Find where the given text appears and provide that cell's center as (x, y) coordinate. 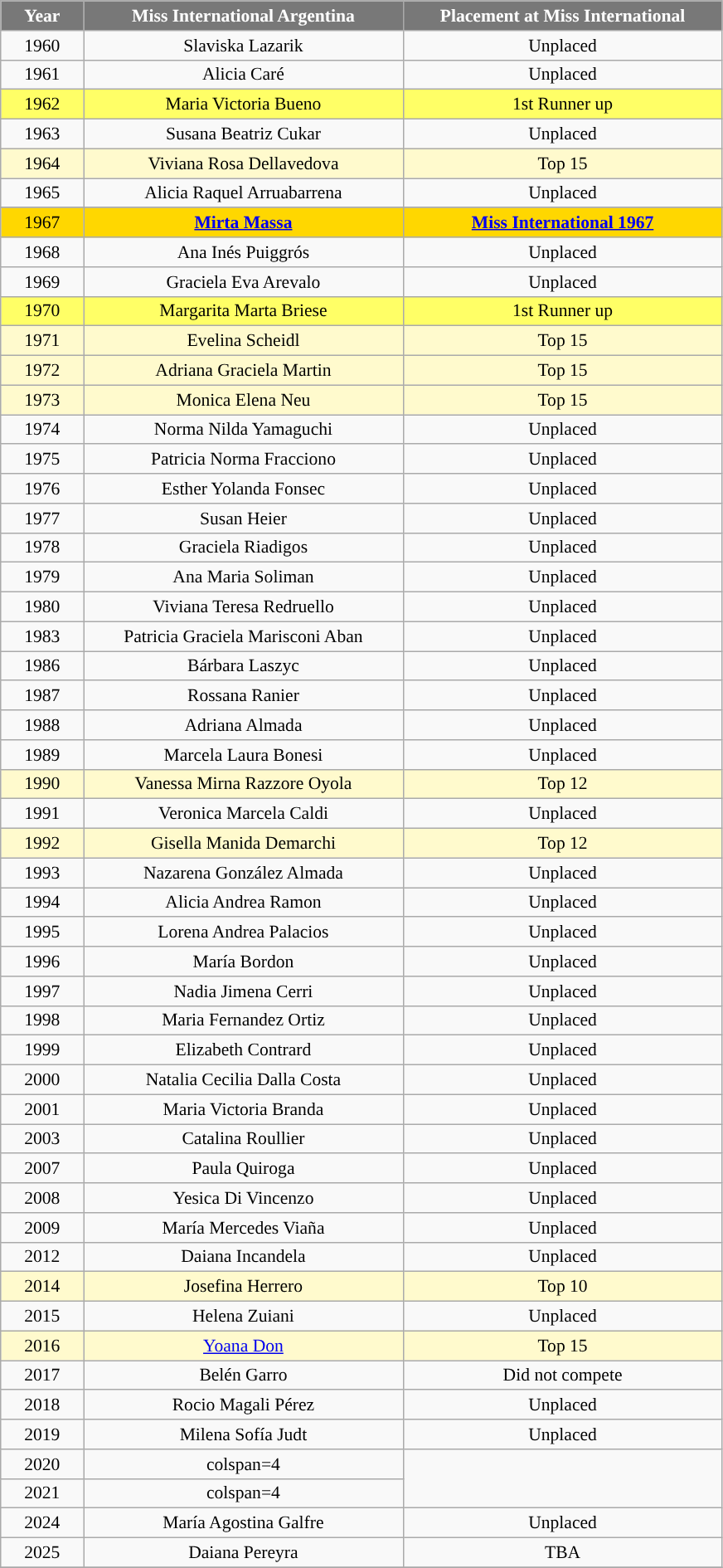
Patricia Graciela Marisconi Aban (244, 636)
1978 (42, 548)
Norma Nilda Yamaguchi (244, 430)
Mirta Massa (244, 223)
Rocio Magali Pérez (244, 1405)
1961 (42, 75)
2008 (42, 1198)
Monica Elena Neu (244, 400)
Adriana Almada (244, 725)
1992 (42, 844)
Nadia Jimena Cerri (244, 991)
Alicia Raquel Arruabarrena (244, 193)
2015 (42, 1317)
Miss International 1967 (562, 223)
1962 (42, 105)
1997 (42, 991)
Helena Zuiani (244, 1317)
1975 (42, 460)
Viviana Teresa Redruello (244, 607)
María Mercedes Viaña (244, 1228)
1963 (42, 134)
1971 (42, 341)
1968 (42, 252)
2009 (42, 1228)
Susana Beatriz Cukar (244, 134)
Catalina Roullier (244, 1139)
Ana Maria Soliman (244, 577)
Veronica Marcela Caldi (244, 814)
Adriana Graciela Martin (244, 371)
Maria Victoria Bueno (244, 105)
Milena Sofía Judt (244, 1434)
1995 (42, 933)
Maria Fernandez Ortiz (244, 1020)
Vanessa Mirna Razzore Oyola (244, 784)
Yesica Di Vincenzo (244, 1198)
Daiana Pereyra (244, 1553)
2016 (42, 1346)
Miss International Argentina (244, 16)
1994 (42, 903)
Yoana Don (244, 1346)
Top 10 (562, 1287)
1988 (42, 725)
1960 (42, 46)
2018 (42, 1405)
1986 (42, 666)
1996 (42, 962)
1998 (42, 1020)
Ana Inés Puiggrós (244, 252)
Esther Yolanda Fonsec (244, 489)
2019 (42, 1434)
Did not compete (562, 1376)
2020 (42, 1464)
1979 (42, 577)
María Agostina Galfre (244, 1523)
Viviana Rosa Dellavedova (244, 163)
1973 (42, 400)
2021 (42, 1493)
TBA (562, 1553)
2012 (42, 1257)
1965 (42, 193)
1989 (42, 755)
Belén Garro (244, 1376)
2017 (42, 1376)
Susan Heier (244, 519)
1964 (42, 163)
María Bordon (244, 962)
Margarita Marta Briese (244, 311)
2025 (42, 1553)
Lorena Andrea Palacios (244, 933)
1977 (42, 519)
Slaviska Lazarik (244, 46)
1983 (42, 636)
2024 (42, 1523)
1976 (42, 489)
Evelina Scheidl (244, 341)
Maria Victoria Branda (244, 1109)
1967 (42, 223)
Marcela Laura Bonesi (244, 755)
1999 (42, 1050)
Nazarena González Almada (244, 873)
Rossana Ranier (244, 696)
Natalia Cecilia Dalla Costa (244, 1080)
1991 (42, 814)
1993 (42, 873)
Josefina Herrero (244, 1287)
Alicia Andrea Ramon (244, 903)
1974 (42, 430)
Placement at Miss International (562, 16)
Gisella Manida Demarchi (244, 844)
1980 (42, 607)
Patricia Norma Fracciono (244, 460)
Bárbara Laszyc (244, 666)
2003 (42, 1139)
2001 (42, 1109)
1987 (42, 696)
2014 (42, 1287)
Graciela Riadigos (244, 548)
Year (42, 16)
Daiana Incandela (244, 1257)
2007 (42, 1169)
2000 (42, 1080)
1969 (42, 282)
Graciela Eva Arevalo (244, 282)
Alicia Caré (244, 75)
Paula Quiroga (244, 1169)
1970 (42, 311)
Elizabeth Contrard (244, 1050)
1990 (42, 784)
1972 (42, 371)
